Return (x, y) of the center of cell containing provided text 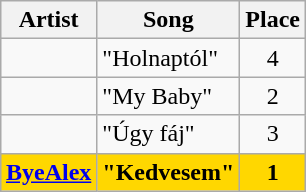
"Kedvesem" (168, 172)
"My Baby" (168, 96)
ByeAlex (48, 172)
3 (273, 134)
"Úgy fáj" (168, 134)
4 (273, 58)
2 (273, 96)
Place (273, 20)
"Holnaptól" (168, 58)
1 (273, 172)
Artist (48, 20)
Song (168, 20)
